Output the (x, y) coordinate of the center of the cell containing the given text.  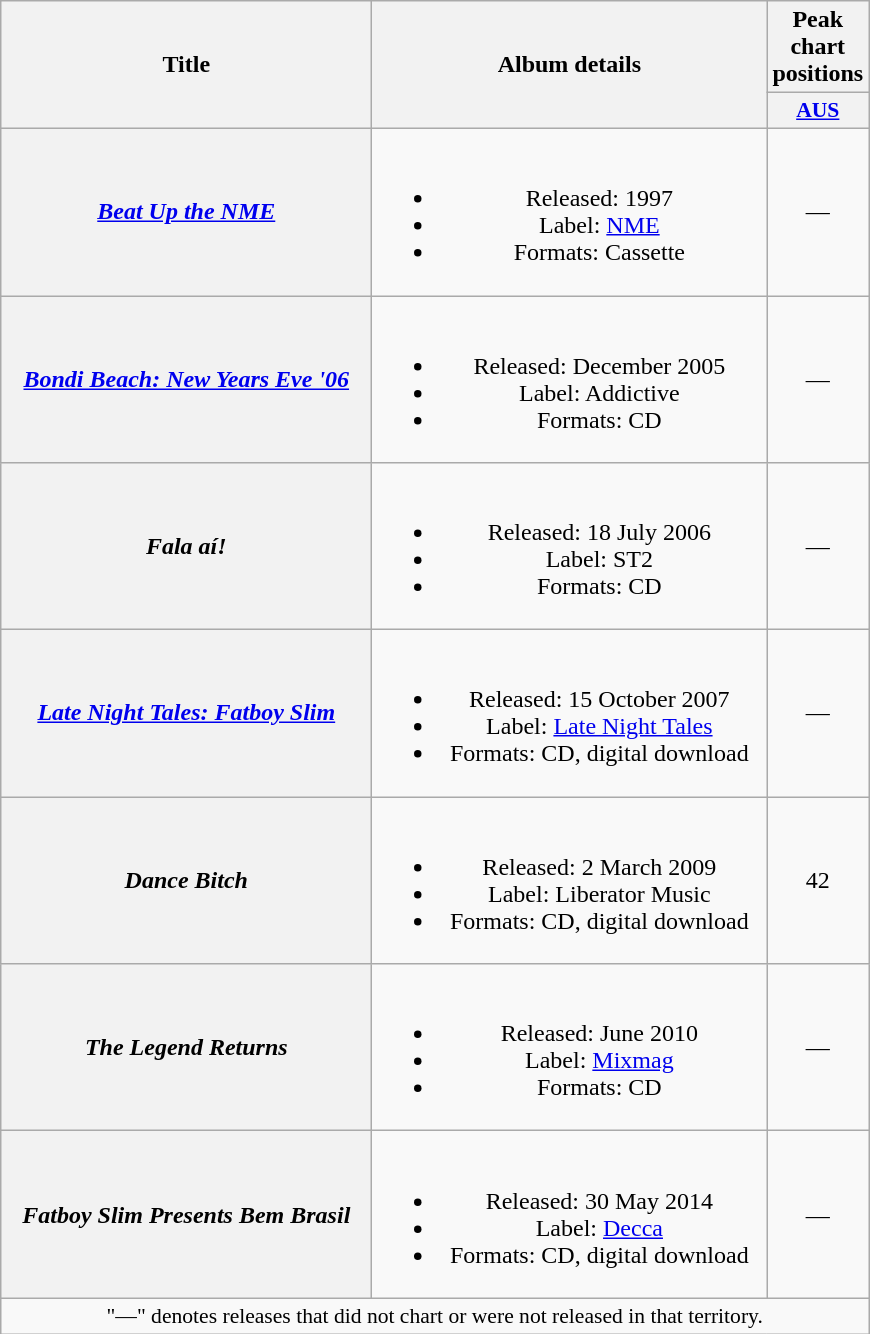
AUS (818, 111)
Title (186, 65)
Late Night Tales: Fatboy Slim (186, 714)
Fatboy Slim Presents Bem Brasil (186, 1214)
The Legend Returns (186, 1048)
Released: 18 July 2006Label: ST2Formats: CD (570, 546)
Released: June 2010Label: MixmagFormats: CD (570, 1048)
Released: 15 October 2007Label: Late Night TalesFormats: CD, digital download (570, 714)
Fala aí! (186, 546)
Released: December 2005Label: AddictiveFormats: CD (570, 380)
Bondi Beach: New Years Eve '06 (186, 380)
Released: 2 March 2009Label: Liberator MusicFormats: CD, digital download (570, 880)
Album details (570, 65)
Released: 30 May 2014Label: DeccaFormats: CD, digital download (570, 1214)
"—" denotes releases that did not chart or were not released in that territory. (435, 1316)
Beat Up the NME (186, 212)
Peak chart positions (818, 47)
Released: 1997Label: NMEFormats: Cassette (570, 212)
42 (818, 880)
Dance Bitch (186, 880)
